Search for the cell housing the specified text and yield its (X, Y) center coordinate. 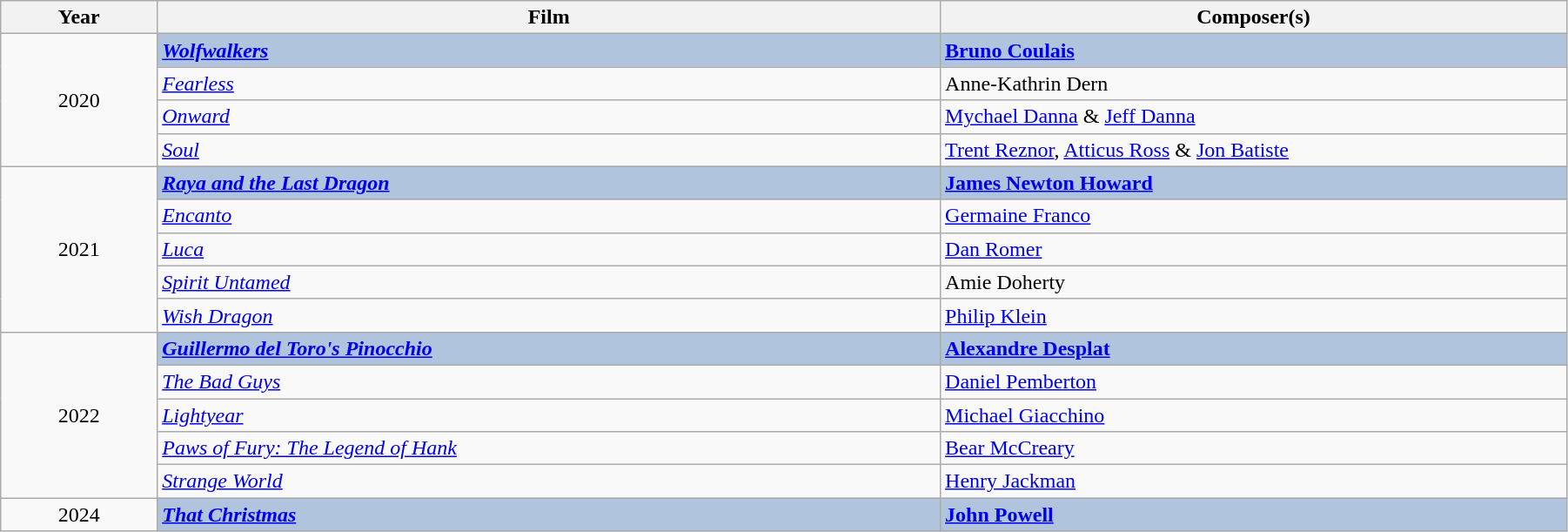
2021 (79, 249)
Mychael Danna & Jeff Danna (1254, 117)
Strange World (549, 481)
Raya and the Last Dragon (549, 183)
Philip Klein (1254, 315)
Bear McCreary (1254, 448)
James Newton Howard (1254, 183)
Wolfwalkers (549, 51)
2022 (79, 414)
Amie Doherty (1254, 282)
Dan Romer (1254, 249)
Guillermo del Toro's Pinocchio (549, 348)
Trent Reznor, Atticus Ross & Jon Batiste (1254, 150)
Lightyear (549, 415)
Composer(s) (1254, 17)
Paws of Fury: The Legend of Hank (549, 448)
2024 (79, 515)
Alexandre Desplat (1254, 348)
John Powell (1254, 515)
Onward (549, 117)
Daniel Pemberton (1254, 381)
Germaine Franco (1254, 216)
Bruno Coulais (1254, 51)
Spirit Untamed (549, 282)
Encanto (549, 216)
That Christmas (549, 515)
Henry Jackman (1254, 481)
2020 (79, 100)
Anne-Kathrin Dern (1254, 84)
The Bad Guys (549, 381)
Luca (549, 249)
Wish Dragon (549, 315)
Fearless (549, 84)
Soul (549, 150)
Film (549, 17)
Year (79, 17)
Michael Giacchino (1254, 415)
